Locate the cell with the specified text and output its [x, y] center coordinate. 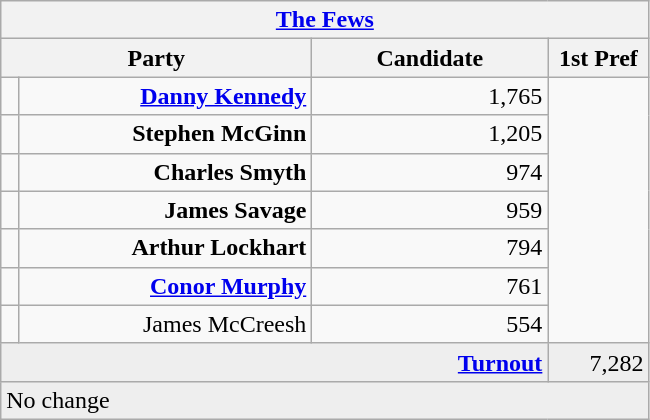
1,765 [430, 96]
7,282 [598, 362]
554 [430, 324]
Charles Smyth [165, 172]
Turnout [274, 362]
761 [430, 286]
Conor Murphy [165, 286]
974 [430, 172]
Stephen McGinn [165, 134]
Arthur Lockhart [165, 248]
959 [430, 210]
The Fews [325, 20]
Party [156, 58]
1,205 [430, 134]
794 [430, 248]
Candidate [430, 58]
Danny Kennedy [165, 96]
No change [325, 400]
1st Pref [598, 58]
James McCreesh [165, 324]
James Savage [165, 210]
